Provide the [x, y] coordinate of the cell's center where the given text is located.  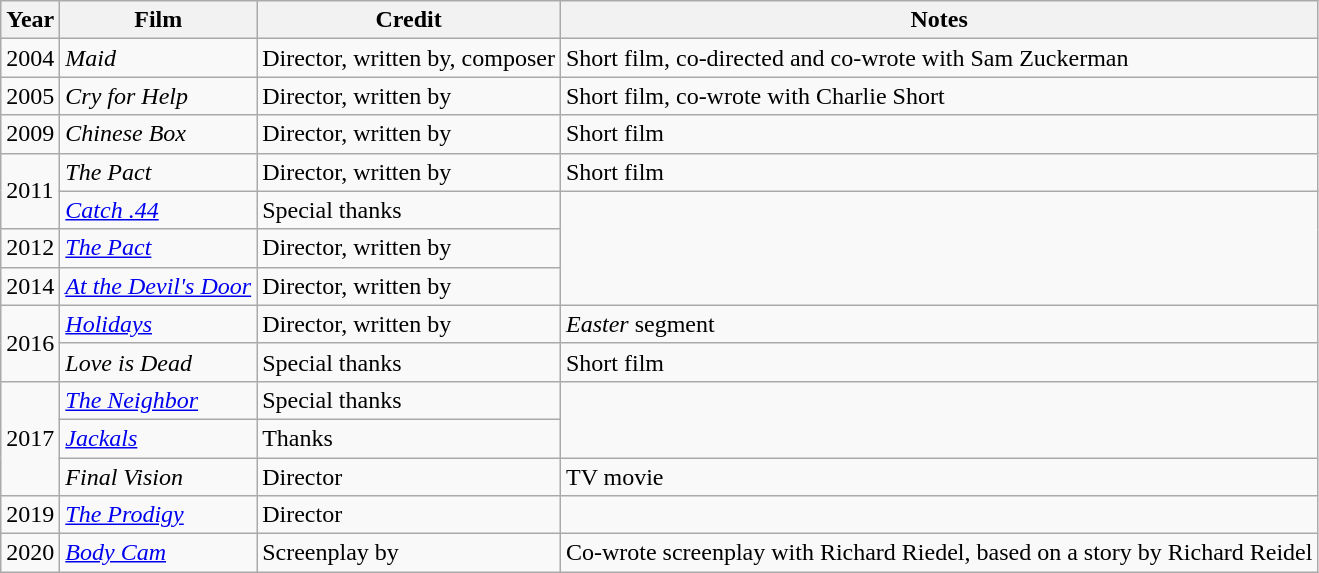
2014 [30, 286]
Screenplay by [409, 553]
Chinese Box [158, 134]
Short film, co-wrote with Charlie Short [939, 96]
The Prodigy [158, 515]
2004 [30, 58]
Credit [409, 20]
2012 [30, 248]
Director, written by, composer [409, 58]
Final Vision [158, 477]
Maid [158, 58]
2009 [30, 134]
Love is Dead [158, 362]
Film [158, 20]
Year [30, 20]
2005 [30, 96]
Co-wrote screenplay with Richard Riedel, based on a story by Richard Reidel [939, 553]
Short film, co-directed and co-wrote with Sam Zuckerman [939, 58]
At the Devil's Door [158, 286]
2020 [30, 553]
Body Cam [158, 553]
2011 [30, 191]
Thanks [409, 438]
Cry for Help [158, 96]
2019 [30, 515]
Catch .44 [158, 210]
Holidays [158, 324]
Jackals [158, 438]
TV movie [939, 477]
2016 [30, 343]
2017 [30, 438]
Easter segment [939, 324]
Notes [939, 20]
The Neighbor [158, 400]
